From the cell containing the given text, extract its center point as [X, Y] coordinate. 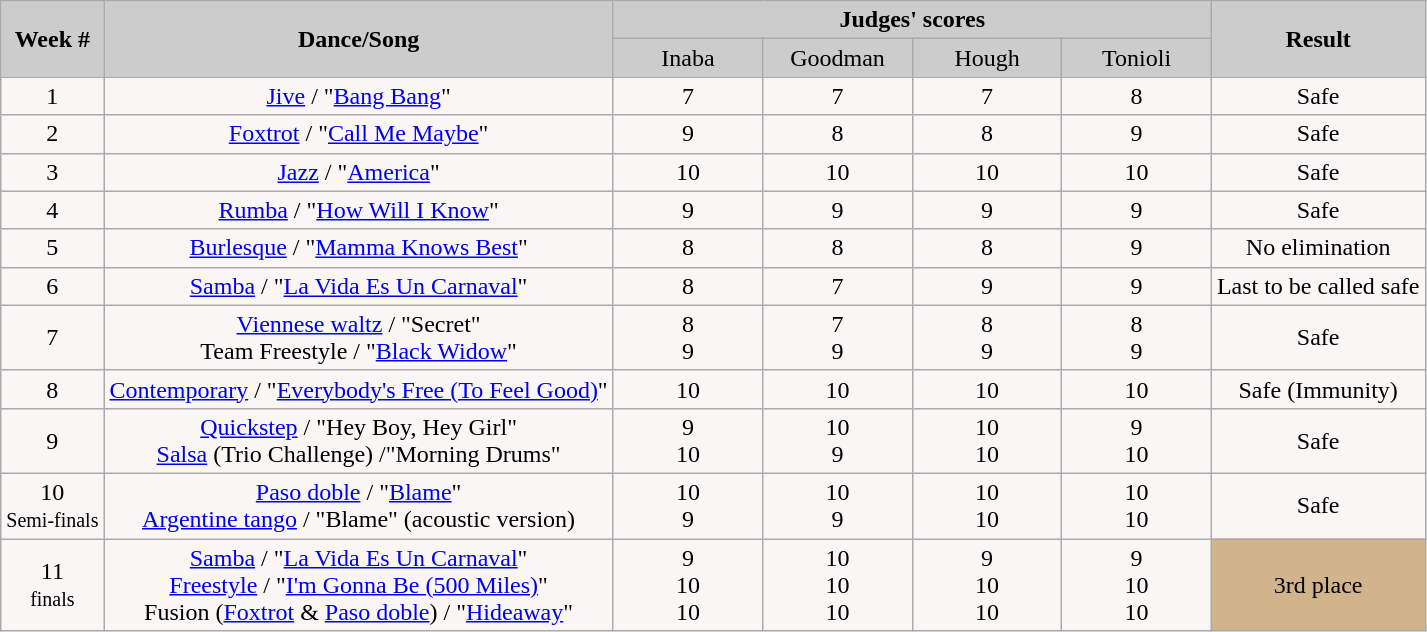
101010 [838, 584]
Safe (Immunity) [1318, 389]
10Semi-finals [52, 506]
6 [52, 286]
Rumba / "How Will I Know" [358, 210]
Burlesque / "Mamma Knows Best" [358, 248]
Dance/Song [358, 39]
1 [52, 96]
Last to be called safe [1318, 286]
Contemporary / "Everybody's Free (To Feel Good)" [358, 389]
Tonioli [1137, 58]
3 [52, 172]
Inaba [688, 58]
2 [52, 134]
Result [1318, 39]
Hough [987, 58]
Jive / "Bang Bang" [358, 96]
Week # [52, 39]
Quickstep / "Hey Boy, Hey Girl"Salsa (Trio Challenge) /"Morning Drums" [358, 440]
11finals [52, 584]
No elimination [1318, 248]
Samba / "La Vida Es Un Carnaval"Freestyle / "I'm Gonna Be (500 Miles)"Fusion (Foxtrot & Paso doble) / "Hideaway" [358, 584]
3rd place [1318, 584]
79 [838, 338]
5 [52, 248]
Samba / "La Vida Es Un Carnaval" [358, 286]
Paso doble / "Blame"Argentine tango / "Blame" (acoustic version) [358, 506]
Viennese waltz / "Secret"Team Freestyle / "Black Widow" [358, 338]
Foxtrot / "Call Me Maybe" [358, 134]
Jazz / "America" [358, 172]
Judges' scores [912, 20]
Goodman [838, 58]
4 [52, 210]
